Extract the (X, Y) coordinate from the center of the cell holding the provided text.  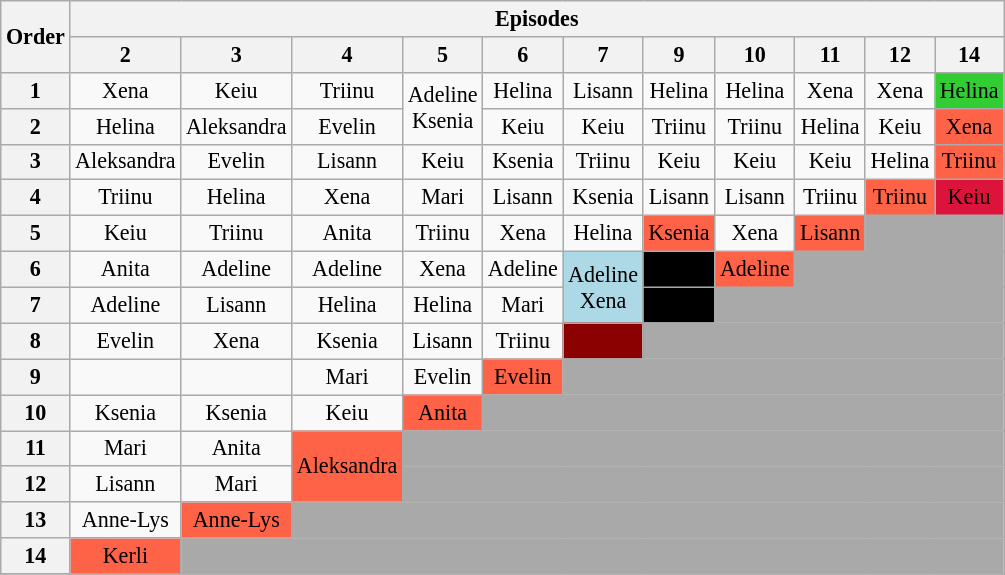
Order (36, 36)
AdelineKsenia (442, 108)
Kerli (126, 556)
1 (36, 90)
8 (36, 341)
Episodes (537, 18)
AdelineXena (603, 287)
13 (36, 520)
